Identify which cell holds the provided text, then report its (X, Y) central coordinate. 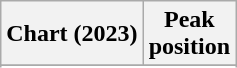
Chart (2023) (72, 34)
Peakposition (189, 34)
